Provide the (X, Y) coordinate of the cell's center where the given text is located.  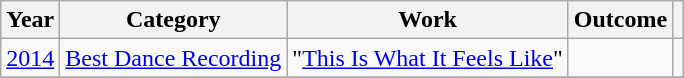
Work (428, 20)
"This Is What It Feels Like" (428, 58)
Category (174, 20)
Outcome (620, 20)
Year (30, 20)
2014 (30, 58)
Best Dance Recording (174, 58)
